Find where the given text appears and provide that cell's center as (x, y) coordinate. 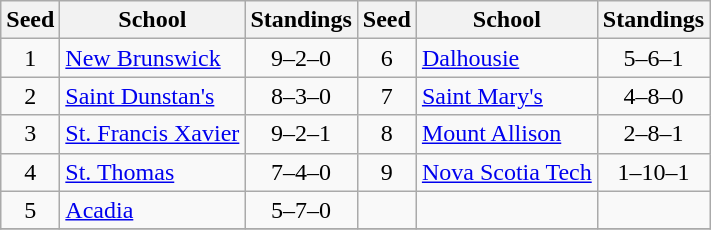
5 (30, 210)
New Brunswick (152, 58)
Saint Mary's (506, 96)
7–4–0 (301, 172)
Dalhousie (506, 58)
St. Thomas (152, 172)
6 (386, 58)
9–2–1 (301, 134)
4–8–0 (653, 96)
7 (386, 96)
Nova Scotia Tech (506, 172)
Acadia (152, 210)
3 (30, 134)
5–7–0 (301, 210)
Mount Allison (506, 134)
2–8–1 (653, 134)
1–10–1 (653, 172)
Saint Dunstan's (152, 96)
8 (386, 134)
5–6–1 (653, 58)
4 (30, 172)
1 (30, 58)
8–3–0 (301, 96)
2 (30, 96)
9–2–0 (301, 58)
St. Francis Xavier (152, 134)
9 (386, 172)
